Capture the cell that displays the provided text and extract its (X, Y) central coordinate. 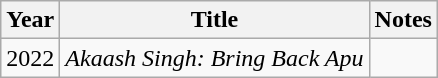
2022 (30, 58)
Year (30, 20)
Title (214, 20)
Akaash Singh: Bring Back Apu (214, 58)
Notes (403, 20)
